From the cell containing the given text, extract its center point as (x, y) coordinate. 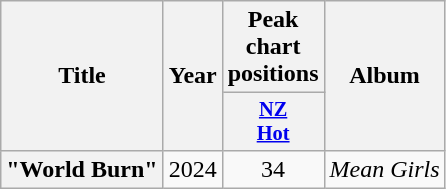
34 (273, 169)
"World Burn" (82, 169)
Album (384, 76)
Year (192, 76)
2024 (192, 169)
Title (82, 76)
NZHot (273, 122)
Peak chart positions (273, 47)
Mean Girls (384, 169)
